Determine the (x, y) coordinate at the center of the cell enclosing the given text.  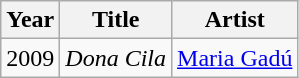
Dona Cila (116, 58)
2009 (30, 58)
Maria Gadú (235, 58)
Year (30, 20)
Artist (235, 20)
Title (116, 20)
